Detect which cell encompasses the target text, then output its [x, y] center coordinate. 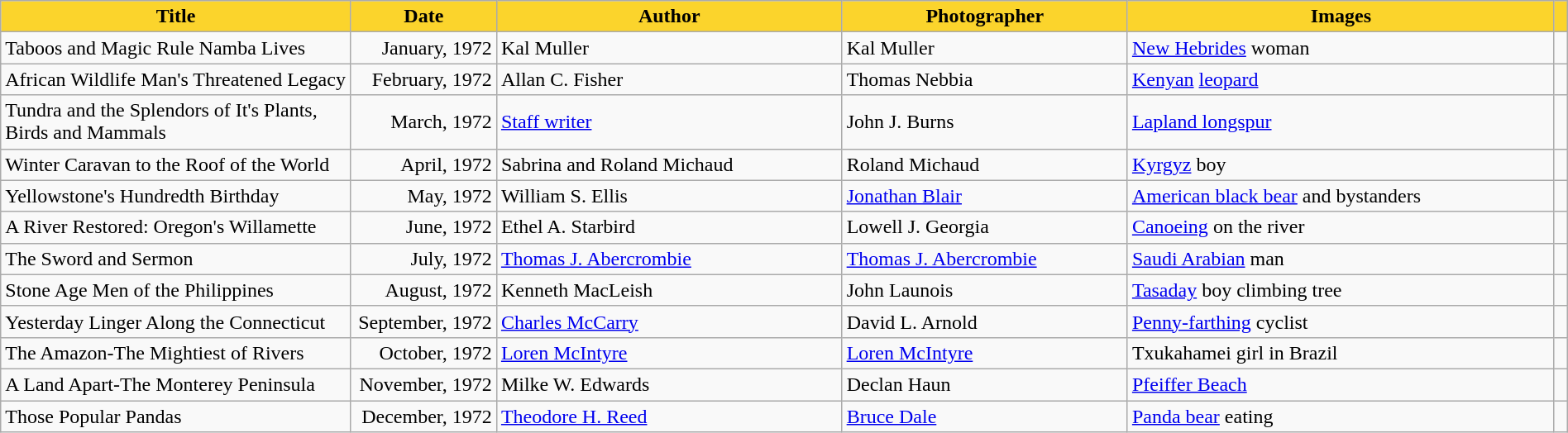
John J. Burns [984, 122]
Ethel A. Starbird [669, 227]
William S. Ellis [669, 196]
Roland Michaud [984, 164]
Kenyan leopard [1341, 79]
Jonathan Blair [984, 196]
Tundra and the Splendors of It's Plants, Birds and Mammals [176, 122]
May, 1972 [423, 196]
Photographer [984, 17]
Milke W. Edwards [669, 384]
February, 1972 [423, 79]
Sabrina and Roland Michaud [669, 164]
Kyrgyz boy [1341, 164]
Yellowstone's Hundredth Birthday [176, 196]
Bruce Dale [984, 416]
August, 1972 [423, 290]
November, 1972 [423, 384]
Author [669, 17]
The Sword and Sermon [176, 259]
Staff writer [669, 122]
Tasaday boy climbing tree [1341, 290]
January, 1972 [423, 48]
John Launois [984, 290]
July, 1972 [423, 259]
The Amazon-The Mightiest of Rivers [176, 353]
Saudi Arabian man [1341, 259]
Pfeiffer Beach [1341, 384]
September, 1972 [423, 321]
Lowell J. Georgia [984, 227]
Allan C. Fisher [669, 79]
Penny-farthing cyclist [1341, 321]
December, 1972 [423, 416]
Winter Caravan to the Roof of the World [176, 164]
American black bear and bystanders [1341, 196]
Title [176, 17]
Images [1341, 17]
Declan Haun [984, 384]
A River Restored: Oregon's Willamette [176, 227]
African Wildlife Man's Threatened Legacy [176, 79]
Yesterday Linger Along the Connecticut [176, 321]
Thomas Nebbia [984, 79]
June, 1972 [423, 227]
Txukahamei girl in Brazil [1341, 353]
April, 1972 [423, 164]
March, 1972 [423, 122]
October, 1972 [423, 353]
Panda bear eating [1341, 416]
Stone Age Men of the Philippines [176, 290]
David L. Arnold [984, 321]
A Land Apart-The Monterey Peninsula [176, 384]
Theodore H. Reed [669, 416]
Kenneth MacLeish [669, 290]
Those Popular Pandas [176, 416]
Charles McCarry [669, 321]
New Hebrides woman [1341, 48]
Taboos and Magic Rule Namba Lives [176, 48]
Canoeing on the river [1341, 227]
Lapland longspur [1341, 122]
Date [423, 17]
